Detect which cell encompasses the target text, then output its (x, y) center coordinate. 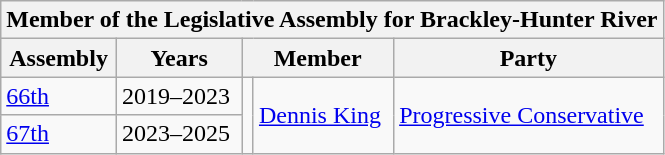
Years (178, 58)
Assembly (59, 58)
Progressive Conservative (528, 115)
67th (59, 134)
Party (528, 58)
2019–2023 (178, 96)
66th (59, 96)
Member (318, 58)
Member of the Legislative Assembly for Brackley-Hunter River (332, 20)
2023–2025 (178, 134)
Dennis King (323, 115)
